Pinpoint the cell where the given text exists, returning its [x, y] midpoint coordinate. 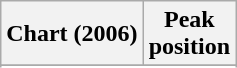
Peakposition [189, 34]
Chart (2006) [72, 34]
